Find where the given text appears and provide that cell's center as (X, Y) coordinate. 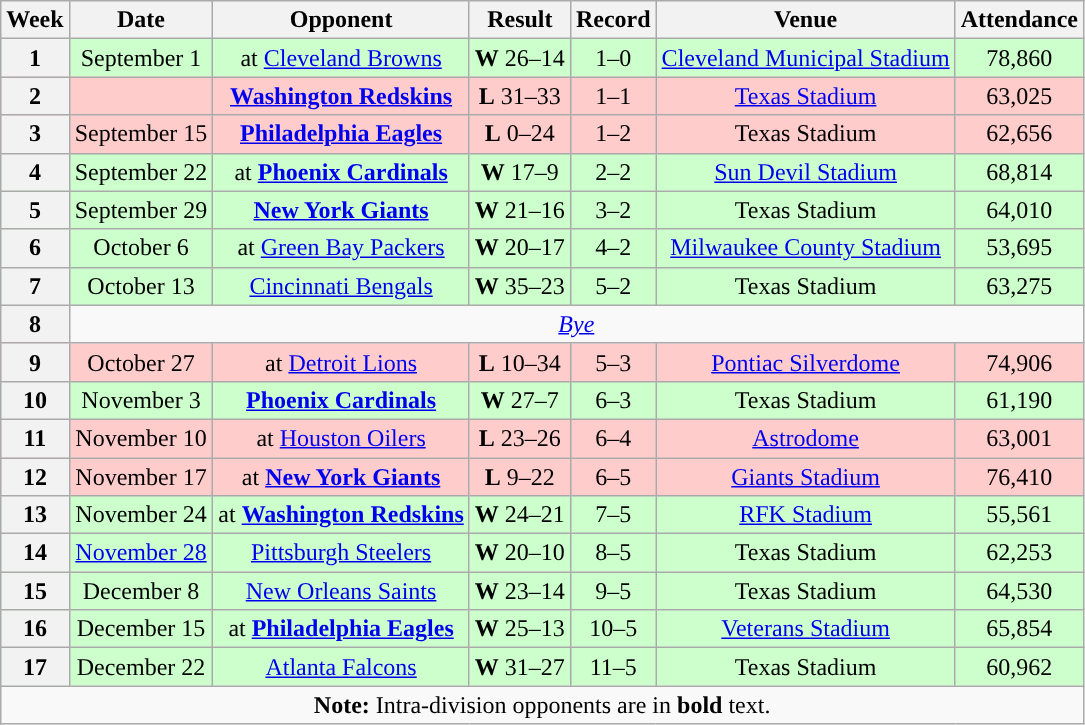
Pittsburgh Steelers (341, 553)
Washington Redskins (341, 96)
5–3 (613, 362)
15 (35, 591)
W 21–16 (520, 210)
at Washington Redskins (341, 515)
63,025 (1019, 96)
11–5 (613, 667)
6–4 (613, 438)
12 (35, 477)
New Orleans Saints (341, 591)
Venue (806, 20)
Result (520, 20)
Sun Devil Stadium (806, 172)
December 15 (141, 629)
Bye (576, 324)
1–2 (613, 134)
December 8 (141, 591)
2 (35, 96)
Milwaukee County Stadium (806, 248)
W 23–14 (520, 591)
62,656 (1019, 134)
RFK Stadium (806, 515)
78,860 (1019, 58)
at Philadelphia Eagles (341, 629)
Astrodome (806, 438)
6 (35, 248)
L 31–33 (520, 96)
Attendance (1019, 20)
16 (35, 629)
L 9–22 (520, 477)
November 3 (141, 400)
8 (35, 324)
5–2 (613, 286)
W 31–27 (520, 667)
Atlanta Falcons (341, 667)
Phoenix Cardinals (341, 400)
at Detroit Lions (341, 362)
at Green Bay Packers (341, 248)
9–5 (613, 591)
L 10–34 (520, 362)
L 0–24 (520, 134)
63,001 (1019, 438)
Cincinnati Bengals (341, 286)
9 (35, 362)
17 (35, 667)
Opponent (341, 20)
at Houston Oilers (341, 438)
4 (35, 172)
New York Giants (341, 210)
61,190 (1019, 400)
September 22 (141, 172)
W 17–9 (520, 172)
10–5 (613, 629)
W 20–10 (520, 553)
64,530 (1019, 591)
1 (35, 58)
74,906 (1019, 362)
W 20–17 (520, 248)
November 10 (141, 438)
76,410 (1019, 477)
7 (35, 286)
Pontiac Silverdome (806, 362)
11 (35, 438)
Record (613, 20)
September 1 (141, 58)
October 27 (141, 362)
60,962 (1019, 667)
1–0 (613, 58)
2–2 (613, 172)
1–1 (613, 96)
Week (35, 20)
6–3 (613, 400)
53,695 (1019, 248)
W 24–21 (520, 515)
13 (35, 515)
October 13 (141, 286)
December 22 (141, 667)
Giants Stadium (806, 477)
L 23–26 (520, 438)
8–5 (613, 553)
W 27–7 (520, 400)
10 (35, 400)
7–5 (613, 515)
6–5 (613, 477)
at New York Giants (341, 477)
October 6 (141, 248)
Veterans Stadium (806, 629)
65,854 (1019, 629)
Philadelphia Eagles (341, 134)
November 17 (141, 477)
September 29 (141, 210)
62,253 (1019, 553)
63,275 (1019, 286)
64,010 (1019, 210)
55,561 (1019, 515)
W 25–13 (520, 629)
W 35–23 (520, 286)
Note: Intra-division opponents are in bold text. (542, 705)
W 26–14 (520, 58)
Date (141, 20)
5 (35, 210)
Cleveland Municipal Stadium (806, 58)
at Cleveland Browns (341, 58)
3–2 (613, 210)
at Phoenix Cardinals (341, 172)
September 15 (141, 134)
14 (35, 553)
68,814 (1019, 172)
3 (35, 134)
4–2 (613, 248)
November 28 (141, 553)
November 24 (141, 515)
